Identify which cell holds the provided text, then report its (x, y) central coordinate. 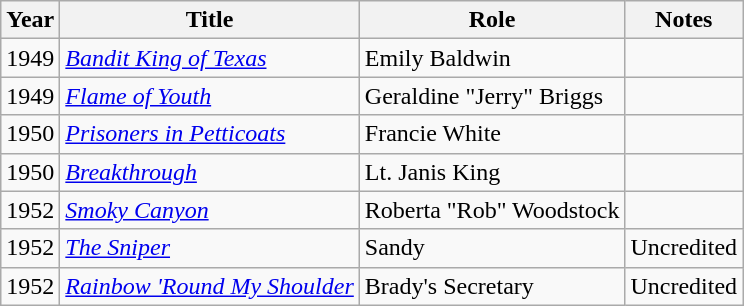
Flame of Youth (210, 96)
Francie White (492, 134)
Emily Baldwin (492, 58)
Geraldine "Jerry" Briggs (492, 96)
Year (30, 20)
Title (210, 20)
Bandit King of Texas (210, 58)
Smoky Canyon (210, 210)
Notes (684, 20)
Role (492, 20)
Prisoners in Petticoats (210, 134)
Roberta "Rob" Woodstock (492, 210)
Rainbow 'Round My Shoulder (210, 286)
Lt. Janis King (492, 172)
Breakthrough (210, 172)
The Sniper (210, 248)
Brady's Secretary (492, 286)
Sandy (492, 248)
